Locate the cell with the specified text and output its [X, Y] center coordinate. 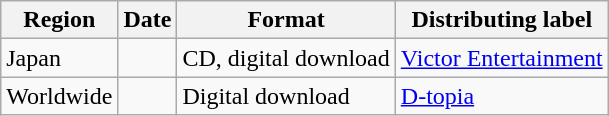
Format [286, 20]
CD, digital download [286, 58]
D-topia [502, 96]
Date [148, 20]
Region [60, 20]
Worldwide [60, 96]
Victor Entertainment [502, 58]
Distributing label [502, 20]
Japan [60, 58]
Digital download [286, 96]
